Capture the cell that displays the provided text and extract its [X, Y] central coordinate. 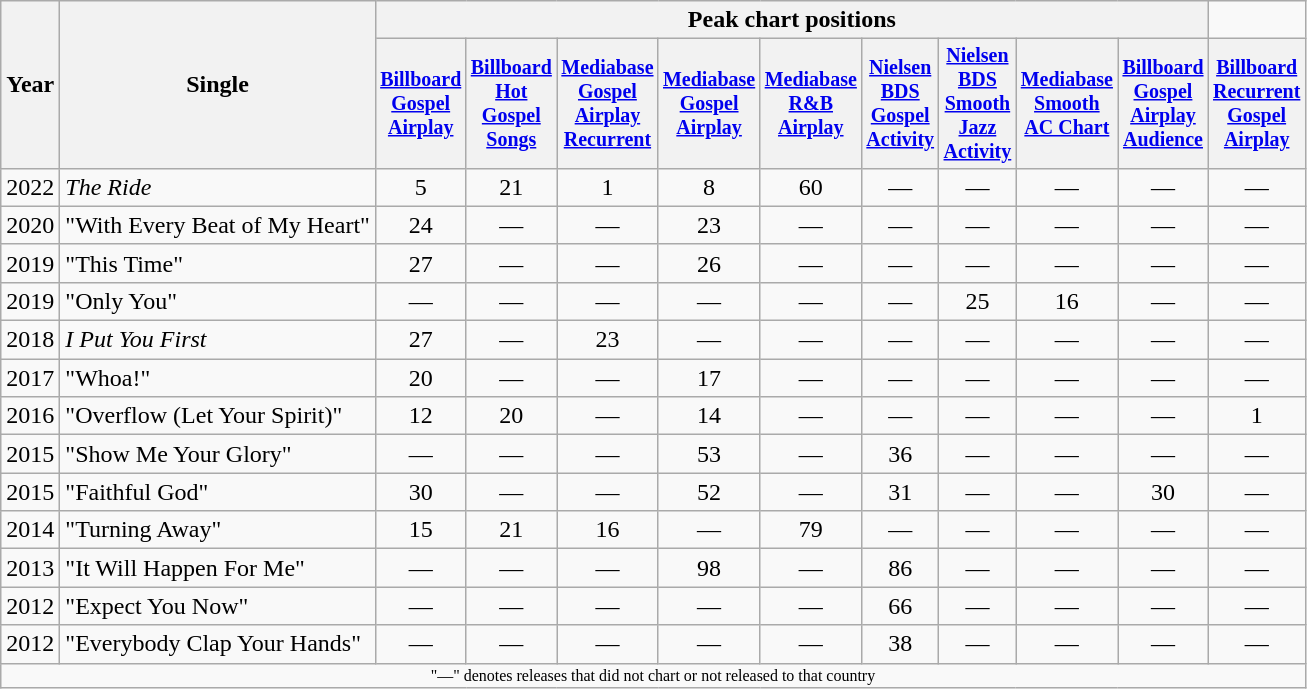
31 [900, 492]
Mediabase Smooth AC Chart [1067, 104]
Mediabase R&B Airplay [811, 104]
"Whoa!" [218, 378]
"Only You" [218, 301]
2020 [30, 225]
Billboard Recurrent Gospel Airplay [1256, 104]
2017 [30, 378]
"This Time" [218, 263]
I Put You First [218, 340]
24 [420, 225]
Billboard Hot Gospel Songs [512, 104]
Single [218, 85]
Billboard Gospel Airplay Audience [1164, 104]
25 [978, 301]
"Overflow (Let Your Spirit)" [218, 416]
2018 [30, 340]
15 [420, 530]
8 [709, 187]
"Faithful God" [218, 492]
52 [709, 492]
12 [420, 416]
Mediabase Gospel Airplay Recurrent [608, 104]
"It Will Happen For Me" [218, 568]
86 [900, 568]
Nielsen BDS Gospel Activity [900, 104]
17 [709, 378]
66 [900, 606]
2016 [30, 416]
38 [900, 644]
"—" denotes releases that did not chart or not released to that country [653, 675]
2013 [30, 568]
The Ride [218, 187]
36 [900, 454]
Year [30, 85]
Mediabase Gospel Airplay [709, 104]
"Everybody Clap Your Hands" [218, 644]
98 [709, 568]
60 [811, 187]
Peak chart positions [792, 20]
Billboard Gospel Airplay [420, 104]
2014 [30, 530]
53 [709, 454]
"Turning Away" [218, 530]
Nielsen BDS Smooth Jazz Activity [978, 104]
79 [811, 530]
"With Every Beat of My Heart" [218, 225]
14 [709, 416]
26 [709, 263]
5 [420, 187]
"Show Me Your Glory" [218, 454]
2022 [30, 187]
"Expect You Now" [218, 606]
